Extract the [X, Y] coordinate from the center of the cell holding the provided text.  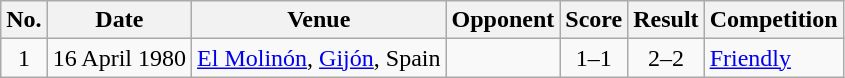
Competition [774, 20]
Score [594, 20]
Date [119, 20]
16 April 1980 [119, 58]
1–1 [594, 58]
El Molinón, Gijón, Spain [319, 58]
Venue [319, 20]
Opponent [503, 20]
Friendly [774, 58]
1 [24, 58]
No. [24, 20]
2–2 [666, 58]
Result [666, 20]
